Return [X, Y] of the center of cell containing provided text 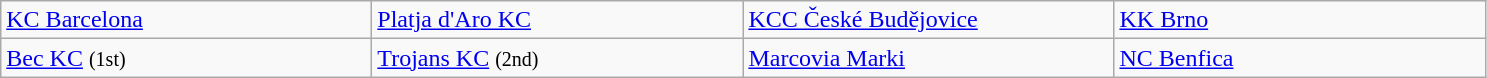
Marcovia Marki [928, 58]
Bec KC (1st) [186, 58]
KC Barcelona [186, 20]
KCC České Budějovice [928, 20]
KK Brno [1300, 20]
Platja d'Aro KC [558, 20]
NC Benfica [1300, 58]
Trojans KC (2nd) [558, 58]
